Scan for the cell matching the given text and deliver its [X, Y] coordinate at center. 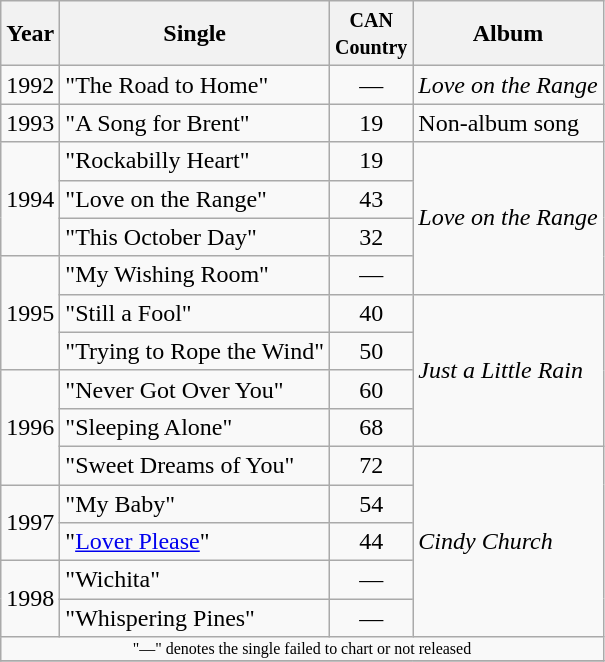
Single [195, 34]
54 [372, 503]
40 [372, 313]
"The Road to Home" [195, 85]
60 [372, 389]
50 [372, 351]
1994 [30, 199]
44 [372, 542]
1995 [30, 313]
Album [508, 34]
"Wichita" [195, 580]
CAN Country [372, 34]
"Sleeping Alone" [195, 427]
43 [372, 199]
Just a Little Rain [508, 370]
"Never Got Over You" [195, 389]
1992 [30, 85]
Non-album song [508, 123]
"Love on the Range" [195, 199]
"Rockabilly Heart" [195, 161]
"Still a Fool" [195, 313]
32 [372, 237]
"A Song for Brent" [195, 123]
Year [30, 34]
"Sweet Dreams of You" [195, 465]
1997 [30, 522]
1998 [30, 599]
68 [372, 427]
"Whispering Pines" [195, 618]
1996 [30, 427]
"Trying to Rope the Wind" [195, 351]
"My Wishing Room" [195, 275]
"—" denotes the single failed to chart or not released [302, 649]
1993 [30, 123]
"This October Day" [195, 237]
72 [372, 465]
Cindy Church [508, 541]
"Lover Please" [195, 542]
"My Baby" [195, 503]
